Detect which cell encompasses the target text, then output its (X, Y) center coordinate. 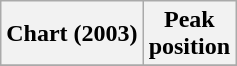
Peakposition (189, 34)
Chart (2003) (72, 34)
